Return the (x, y) coordinate for the center point of the cell that contains the specified text.  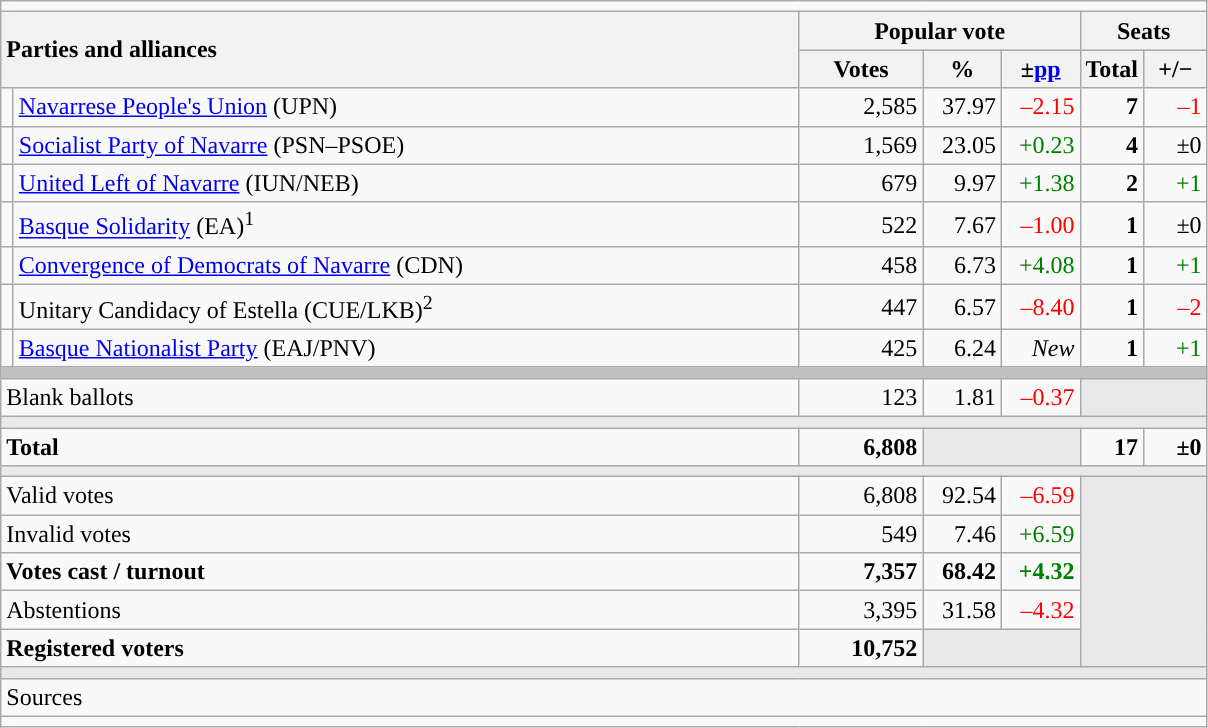
7.67 (962, 224)
3,395 (861, 610)
17 (1112, 447)
447 (861, 308)
1,569 (861, 145)
+4.32 (1040, 572)
–6.59 (1040, 496)
6.24 (962, 348)
–2.15 (1040, 107)
Abstentions (400, 610)
New (1040, 348)
Votes (861, 69)
7,357 (861, 572)
Blank ballots (400, 397)
7.46 (962, 534)
–4.32 (1040, 610)
–1.00 (1040, 224)
10,752 (861, 648)
–2 (1176, 308)
+0.23 (1040, 145)
37.97 (962, 107)
Valid votes (400, 496)
31.58 (962, 610)
6.73 (962, 266)
–0.37 (1040, 397)
Unitary Candidacy of Estella (CUE/LKB)2 (406, 308)
Navarrese People's Union (UPN) (406, 107)
549 (861, 534)
±pp (1040, 69)
92.54 (962, 496)
+1.38 (1040, 183)
23.05 (962, 145)
458 (861, 266)
Parties and alliances (400, 50)
Popular vote (940, 31)
–8.40 (1040, 308)
Convergence of Democrats of Navarre (CDN) (406, 266)
–1 (1176, 107)
+4.08 (1040, 266)
9.97 (962, 183)
Seats (1144, 31)
+/− (1176, 69)
6.57 (962, 308)
Invalid votes (400, 534)
2,585 (861, 107)
7 (1112, 107)
% (962, 69)
522 (861, 224)
Socialist Party of Navarre (PSN–PSOE) (406, 145)
United Left of Navarre (IUN/NEB) (406, 183)
123 (861, 397)
425 (861, 348)
68.42 (962, 572)
+6.59 (1040, 534)
4 (1112, 145)
Votes cast / turnout (400, 572)
Sources (604, 697)
679 (861, 183)
Registered voters (400, 648)
Basque Nationalist Party (EAJ/PNV) (406, 348)
Basque Solidarity (EA)1 (406, 224)
2 (1112, 183)
1.81 (962, 397)
